Scan for the cell matching the given text and deliver its [x, y] coordinate at center. 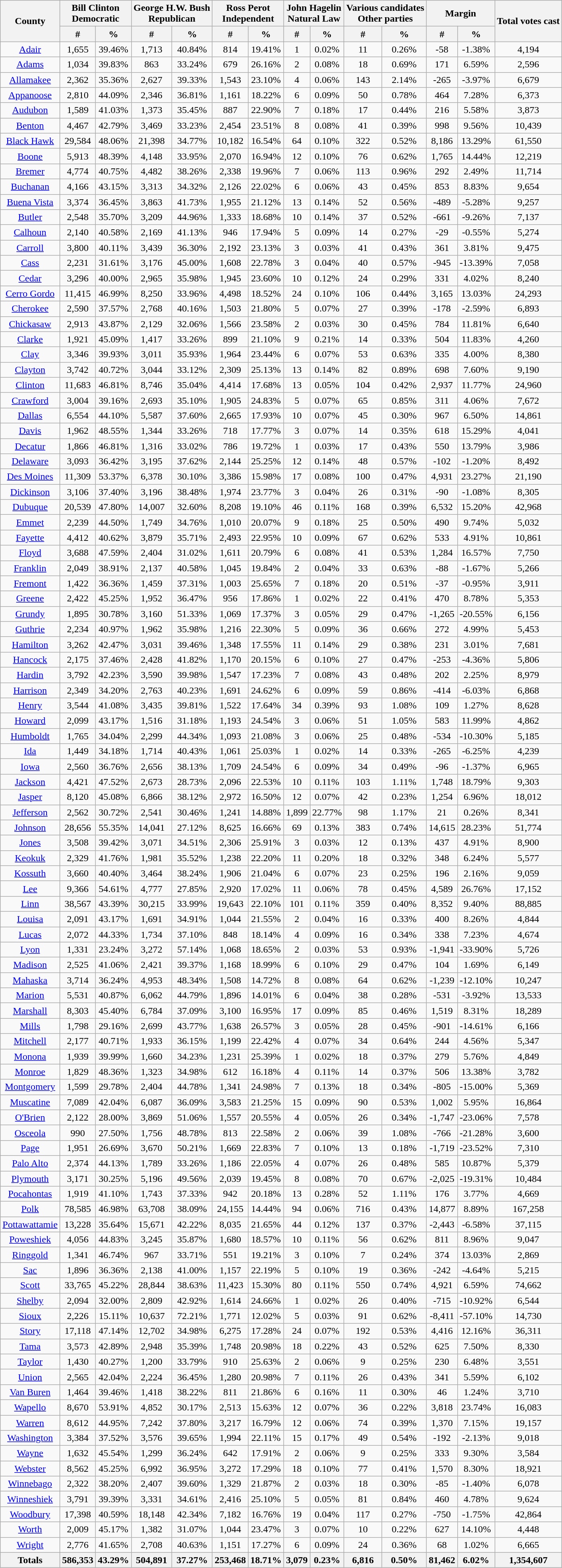
37.46% [113, 660]
68 [442, 1545]
1,519 [442, 1011]
5,577 [528, 858]
6,087 [152, 1102]
18.79% [476, 782]
30.72% [113, 812]
3,100 [230, 1011]
0.42% [404, 385]
Winnebago [30, 1484]
18.57% [266, 1240]
1,373 [152, 110]
6,275 [230, 1331]
Boone [30, 156]
8,612 [78, 1423]
1,743 [152, 1194]
39.65% [192, 1438]
7.50% [476, 1346]
853 [442, 186]
8.30% [476, 1469]
8,670 [78, 1407]
10,247 [528, 980]
9,190 [528, 370]
8.78% [476, 599]
19.45% [266, 1178]
103 [363, 782]
27.85% [192, 888]
1,299 [152, 1453]
Margin [461, 14]
37.60% [192, 415]
Chickasaw [30, 324]
9,654 [528, 186]
16,083 [528, 1407]
Warren [30, 1423]
28.00% [113, 1117]
36.81% [192, 95]
39.93% [113, 354]
Bill ClintonDemocratic [95, 14]
2,768 [152, 309]
41.65% [113, 1545]
2,920 [230, 888]
3,818 [442, 1407]
6,665 [528, 1545]
Emmet [30, 522]
17.02% [266, 888]
2,665 [230, 415]
9,047 [528, 1240]
Harrison [30, 690]
7.15% [476, 1423]
32.60% [192, 507]
44.50% [113, 522]
78 [363, 888]
2,299 [152, 736]
1,734 [152, 935]
0.46% [404, 1011]
338 [442, 935]
1,994 [230, 1438]
Pocahontas [30, 1194]
1,952 [152, 599]
15.20% [476, 507]
2,421 [152, 965]
Webster [30, 1469]
3,217 [230, 1423]
3,435 [152, 706]
35.10% [192, 400]
6,102 [528, 1377]
5,726 [528, 950]
25.65% [266, 583]
6,166 [528, 1026]
19,643 [230, 904]
33,765 [78, 1285]
44.95% [113, 1423]
46.99% [113, 293]
11.81% [476, 324]
Lee [30, 888]
42.34% [192, 1514]
18,921 [528, 1469]
4,467 [78, 125]
-715 [442, 1301]
361 [442, 248]
40.11% [113, 248]
17.91% [266, 1453]
Adair [30, 49]
17.37% [266, 614]
698 [442, 370]
1,061 [230, 751]
Cerro Gordo [30, 293]
-57.10% [476, 1316]
22.10% [266, 904]
25.13% [266, 370]
Dickinson [30, 492]
15.29% [476, 431]
Iowa [30, 767]
2,231 [78, 263]
2,138 [152, 1270]
1,170 [230, 660]
7,310 [528, 1148]
0.78% [404, 95]
6,640 [528, 324]
45.54% [113, 1453]
0.32% [404, 858]
6.24% [476, 858]
2,525 [78, 965]
98 [363, 812]
3,196 [152, 492]
1,713 [152, 49]
1,382 [152, 1530]
17,398 [78, 1514]
40.40% [113, 873]
3,863 [152, 202]
3,583 [230, 1102]
0.31% [404, 492]
2.49% [476, 171]
506 [442, 1072]
19.21% [266, 1255]
Page [30, 1148]
5,587 [152, 415]
8,330 [528, 1346]
37.09% [192, 1011]
-531 [442, 995]
1,348 [230, 644]
2.14% [404, 80]
101 [297, 904]
28.73% [192, 782]
1,370 [442, 1423]
-10.92% [476, 1301]
42,968 [528, 507]
41.00% [192, 1270]
1,464 [78, 1392]
37.52% [113, 1438]
Tama [30, 1346]
2,590 [78, 309]
216 [442, 110]
2,192 [230, 248]
5,032 [528, 522]
1,964 [230, 354]
0.64% [404, 1041]
1,459 [152, 583]
41.73% [192, 202]
13,533 [528, 995]
3,551 [528, 1362]
8,562 [78, 1469]
3,004 [78, 400]
Pottawattamie [30, 1224]
48.78% [192, 1133]
33.96% [192, 293]
22.58% [266, 1133]
171 [442, 65]
24.98% [266, 1087]
3,071 [152, 843]
9,018 [528, 1438]
-192 [442, 1438]
4,421 [78, 782]
37.31% [192, 583]
196 [442, 873]
2,169 [152, 233]
41.03% [113, 110]
2,349 [78, 690]
25.91% [266, 843]
-2.13% [476, 1438]
-3.92% [476, 995]
51,774 [528, 827]
6,532 [442, 507]
2,329 [78, 858]
25.25% [266, 461]
14.10% [476, 1530]
13.38% [476, 1072]
7,242 [152, 1423]
4,416 [442, 1331]
2,126 [230, 186]
Kossuth [30, 873]
3,384 [78, 1438]
35.45% [192, 110]
35.04% [192, 385]
40.63% [192, 1545]
34.23% [192, 1056]
1,430 [78, 1362]
11.77% [476, 385]
Cedar [30, 278]
8,208 [230, 507]
1,516 [152, 721]
42.89% [113, 1346]
1,638 [230, 1026]
44 [297, 1224]
2,009 [78, 1530]
-23.06% [476, 1117]
24.66% [266, 1301]
8,250 [152, 293]
Dallas [30, 415]
48.36% [113, 1072]
1,069 [230, 614]
Woodbury [30, 1514]
Linn [30, 904]
0.84% [404, 1499]
1,199 [230, 1041]
2,560 [78, 767]
4,774 [78, 171]
-88 [442, 568]
Union [30, 1377]
45.08% [113, 797]
18,148 [152, 1514]
Lucas [30, 935]
9.74% [476, 522]
551 [230, 1255]
167,258 [528, 1209]
-1,747 [442, 1117]
82 [363, 370]
39.98% [192, 675]
Jones [30, 843]
6,868 [528, 690]
14,877 [442, 1209]
Floyd [30, 553]
279 [442, 1056]
311 [442, 400]
1,669 [230, 1148]
113 [363, 171]
46.98% [113, 1209]
74,662 [528, 1285]
48.39% [113, 156]
5,185 [528, 736]
-805 [442, 1087]
51.06% [192, 1117]
2,913 [78, 324]
1,919 [78, 1194]
14,041 [152, 827]
2,809 [152, 1301]
10,439 [528, 125]
7.60% [476, 370]
3,791 [78, 1499]
22.30% [266, 629]
8.83% [476, 186]
18.52% [266, 293]
8.31% [476, 1011]
Cass [30, 263]
-19.31% [476, 1178]
Black Hawk [30, 141]
-13.39% [476, 263]
1,449 [78, 751]
3,439 [152, 248]
54.61% [113, 888]
2,562 [78, 812]
Allamakee [30, 80]
40.84% [192, 49]
22.77% [327, 812]
34.32% [192, 186]
0.86% [404, 690]
19.10% [266, 507]
-0.95% [476, 583]
15,671 [152, 1224]
22.20% [266, 858]
1,709 [230, 767]
22 [363, 599]
25.03% [266, 751]
Total votes cast [528, 21]
29,584 [78, 141]
6,679 [528, 80]
38.20% [113, 1484]
14,730 [528, 1316]
374 [442, 1255]
20.55% [266, 1117]
359 [363, 904]
23.13% [266, 248]
70 [363, 1178]
15.98% [266, 477]
11.99% [476, 721]
117 [363, 1514]
23.27% [476, 477]
44.34% [192, 736]
40.87% [113, 995]
Winneshiek [30, 1499]
15.11% [113, 1316]
1,193 [230, 721]
4,931 [442, 477]
-3.97% [476, 80]
38.91% [113, 568]
37.33% [192, 1194]
18.71% [266, 1560]
0.96% [404, 171]
3,209 [152, 217]
3,879 [152, 538]
8,240 [528, 278]
16.79% [266, 1423]
3,508 [78, 843]
6.96% [476, 797]
244 [442, 1041]
-12.10% [476, 980]
Decatur [30, 446]
4,414 [230, 385]
-37 [442, 583]
1,566 [230, 324]
94 [297, 1209]
19.96% [266, 171]
6,544 [528, 1301]
26.57% [266, 1026]
34.20% [113, 690]
8,492 [528, 461]
6,062 [152, 995]
Mahaska [30, 980]
6,866 [152, 797]
1,010 [230, 522]
8,900 [528, 843]
Plymouth [30, 1178]
18,012 [528, 797]
192 [363, 1331]
15.63% [266, 1407]
Humboldt [30, 736]
36.95% [192, 1469]
-1.75% [476, 1514]
4,921 [442, 1285]
2,224 [152, 1377]
18.65% [266, 950]
-253 [442, 660]
7.28% [476, 95]
1,557 [230, 1117]
Sac [30, 1270]
2,699 [152, 1026]
41.08% [113, 706]
44.09% [113, 95]
2,776 [78, 1545]
1,951 [78, 1148]
20.18% [266, 1194]
69 [297, 827]
1,157 [230, 1270]
Monroe [30, 1072]
8,305 [528, 492]
679 [230, 65]
3,171 [78, 1178]
33.99% [192, 904]
6,784 [152, 1011]
40.16% [192, 309]
11,309 [78, 477]
Wapello [30, 1407]
4,498 [230, 293]
2,072 [78, 935]
28,656 [78, 827]
1,003 [230, 583]
1,945 [230, 278]
9,257 [528, 202]
3,176 [152, 263]
23.74% [476, 1407]
3,331 [152, 1499]
-2,443 [442, 1224]
-1.67% [476, 568]
40.71% [113, 1041]
1,599 [78, 1087]
1.05% [404, 721]
3,670 [152, 1148]
11,423 [230, 1285]
36,311 [528, 1331]
22.78% [266, 263]
Des Moines [30, 477]
Mills [30, 1026]
Osceola [30, 1133]
32.00% [113, 1301]
1,789 [152, 1163]
16.18% [266, 1072]
21.65% [266, 1224]
0.51% [404, 583]
1,749 [152, 522]
17.86% [266, 599]
Howard [30, 721]
-23.52% [476, 1148]
13.79% [476, 446]
0.56% [404, 202]
8,120 [78, 797]
3,262 [78, 644]
Poweshiek [30, 1240]
0.24% [404, 1255]
37.62% [192, 461]
2,374 [78, 1163]
36.09% [192, 1102]
4,041 [528, 431]
1,756 [152, 1133]
28,844 [152, 1285]
2,144 [230, 461]
586,353 [78, 1560]
2.16% [476, 873]
1,895 [78, 614]
3,245 [152, 1240]
17.64% [266, 706]
2,407 [152, 1484]
Davis [30, 431]
3,544 [78, 706]
Greene [30, 599]
-85 [442, 1484]
-8,411 [442, 1316]
7,578 [528, 1117]
272 [442, 629]
91 [363, 1316]
18,289 [528, 1011]
8,979 [528, 675]
21,398 [152, 141]
1,186 [230, 1163]
18.22% [266, 95]
1.17% [404, 812]
2,454 [230, 125]
7,182 [230, 1514]
48 [363, 461]
1,238 [230, 858]
Buchanan [30, 186]
21,190 [528, 477]
5,215 [528, 1270]
Dubuque [30, 507]
39.81% [192, 706]
627 [442, 1530]
2,096 [230, 782]
716 [363, 1209]
47.59% [113, 553]
30 [363, 324]
23 [363, 873]
Wright [30, 1545]
16.54% [266, 141]
1,771 [230, 1316]
-10.30% [476, 736]
143 [363, 80]
43.77% [192, 1026]
8,352 [442, 904]
612 [230, 1072]
57.14% [192, 950]
-21.28% [476, 1133]
2,428 [152, 660]
-6.25% [476, 751]
41.82% [192, 660]
6,893 [528, 309]
15.30% [266, 1285]
-1.08% [476, 492]
Various candidatesOther parties [385, 14]
1,522 [230, 706]
30.17% [192, 1407]
-0.55% [476, 233]
38.63% [192, 1285]
Muscatine [30, 1102]
14.88% [266, 812]
3,800 [78, 248]
-1.20% [476, 461]
38.13% [192, 767]
1,254 [442, 797]
1,161 [230, 95]
8,186 [442, 141]
25.10% [266, 1499]
John HagelinNatural Law [314, 14]
3,710 [528, 1392]
45.09% [113, 339]
40.27% [113, 1362]
863 [152, 65]
8,628 [528, 706]
1,231 [230, 1056]
72.21% [192, 1316]
22.90% [266, 110]
1,168 [230, 965]
11,683 [78, 385]
14,615 [442, 827]
25.39% [266, 1056]
45.22% [113, 1285]
137 [363, 1224]
45 [363, 415]
16,864 [528, 1102]
43.29% [113, 1560]
24,155 [230, 1209]
78,585 [78, 1209]
21.55% [266, 919]
36.76% [113, 767]
3,660 [78, 873]
4,448 [528, 1530]
20 [363, 583]
40.75% [113, 171]
-6.03% [476, 690]
3,911 [528, 583]
53.37% [113, 477]
77 [363, 1469]
44.96% [192, 217]
39.99% [113, 1056]
1,905 [230, 400]
1.02% [476, 1545]
4.78% [476, 1499]
4,148 [152, 156]
2,869 [528, 1255]
O'Brien [30, 1117]
7,672 [528, 400]
35.70% [113, 217]
85 [363, 1011]
-9.26% [476, 217]
-5.28% [476, 202]
49.56% [192, 1178]
1,508 [230, 980]
0.89% [404, 370]
22.83% [266, 1148]
1,216 [230, 629]
0.66% [404, 629]
-4.36% [476, 660]
0.35% [404, 431]
-489 [442, 202]
12.16% [476, 1331]
37.27% [192, 1560]
1,866 [78, 446]
Lyon [30, 950]
3,742 [78, 370]
-178 [442, 309]
Marshall [30, 1011]
3.01% [476, 644]
11,415 [78, 293]
35.39% [192, 1346]
1,547 [230, 675]
37 [363, 217]
3,464 [152, 873]
464 [442, 95]
Johnson [30, 827]
331 [442, 278]
202 [442, 675]
1.24% [476, 1392]
42.47% [113, 644]
6,373 [528, 95]
2,137 [152, 568]
2,094 [78, 1301]
42.22% [192, 1224]
37.40% [113, 492]
21.80% [266, 309]
2,099 [78, 721]
109 [442, 706]
1.27% [476, 706]
23.77% [266, 492]
17,152 [528, 888]
2,140 [78, 233]
12.02% [266, 1316]
7,750 [528, 553]
2,972 [230, 797]
33.02% [192, 446]
10,861 [528, 538]
Grundy [30, 614]
176 [442, 1194]
19.84% [266, 568]
2,810 [78, 95]
Audubon [30, 110]
Fremont [30, 583]
23.60% [266, 278]
3,346 [78, 354]
2,565 [78, 1377]
42.23% [113, 675]
44.79% [192, 995]
14,007 [152, 507]
0.20% [327, 858]
43.39% [113, 904]
29.78% [113, 1087]
Jefferson [30, 812]
8.96% [476, 1240]
1,939 [78, 1056]
0.21% [327, 339]
2,177 [78, 1041]
Clinton [30, 385]
2,226 [78, 1316]
34.61% [192, 1499]
20.79% [266, 553]
3,374 [78, 202]
14,861 [528, 415]
21.08% [266, 736]
1,280 [230, 1377]
35.36% [113, 80]
Wayne [30, 1453]
34.77% [192, 141]
9.40% [476, 904]
38 [363, 995]
Franklin [30, 568]
Hamilton [30, 644]
1,333 [230, 217]
341 [442, 1377]
45.17% [113, 1530]
40.97% [113, 629]
583 [442, 721]
47.14% [113, 1331]
0.29% [404, 278]
2.25% [476, 675]
38.26% [192, 171]
4,056 [78, 1240]
40.72% [113, 370]
14.72% [266, 980]
49 [363, 1438]
2,965 [152, 278]
-1,719 [442, 1148]
20.07% [266, 522]
38.48% [192, 492]
Mitchell [30, 1041]
9,366 [78, 888]
-6.58% [476, 1224]
22.02% [266, 186]
17.23% [266, 675]
40 [363, 263]
533 [442, 538]
3,584 [528, 1453]
39.42% [113, 843]
27.50% [113, 1133]
1,323 [152, 1072]
231 [442, 644]
-1,265 [442, 614]
460 [442, 1499]
6,149 [528, 965]
17.28% [266, 1331]
4,260 [528, 339]
37.80% [192, 1423]
1,655 [78, 49]
18.68% [266, 217]
-1.38% [476, 49]
35.93% [192, 354]
22.95% [266, 538]
3,782 [528, 1072]
-33.90% [476, 950]
1,798 [78, 1026]
1,331 [78, 950]
Hancock [30, 660]
26.16% [266, 65]
1,660 [152, 1056]
-1.40% [476, 1484]
21.12% [266, 202]
51.33% [192, 614]
33 [363, 568]
88,885 [528, 904]
93 [363, 706]
38.22% [192, 1392]
1,002 [442, 1102]
4,589 [442, 888]
3,106 [78, 492]
39.83% [113, 65]
6.02% [476, 1560]
990 [78, 1133]
5,453 [528, 629]
2,306 [230, 843]
23.51% [266, 125]
6,078 [528, 1484]
1,034 [78, 65]
7,137 [528, 217]
4,862 [528, 721]
21.25% [266, 1102]
23.58% [266, 324]
-2.59% [476, 309]
-901 [442, 1026]
2,693 [152, 400]
910 [230, 1362]
3,986 [528, 446]
22.19% [266, 1270]
3.81% [476, 248]
16.76% [266, 1514]
3,386 [230, 477]
39.60% [192, 1484]
19.41% [266, 49]
998 [442, 125]
2,070 [230, 156]
2,656 [152, 767]
1,921 [78, 339]
Ross PerotIndependent [248, 14]
2,129 [152, 324]
5.58% [476, 110]
Polk [30, 1209]
10,637 [152, 1316]
42.92% [192, 1301]
3,688 [78, 553]
13,228 [78, 1224]
1,611 [230, 553]
1,418 [152, 1392]
1,284 [442, 553]
24.83% [266, 400]
18.14% [266, 935]
1,955 [230, 202]
47.52% [113, 782]
Shelby [30, 1301]
2,338 [230, 171]
37.57% [113, 309]
6,554 [78, 415]
1,354,607 [528, 1560]
22.11% [266, 1438]
Montgomery [30, 1087]
33.79% [192, 1362]
1,329 [230, 1484]
44.83% [113, 1240]
Benton [30, 125]
Jasper [30, 797]
3,079 [297, 1560]
400 [442, 919]
1,316 [152, 446]
25.63% [266, 1362]
168 [363, 507]
17.77% [266, 431]
7.23% [476, 935]
5,266 [528, 568]
21.87% [266, 1484]
47.80% [113, 507]
8.89% [476, 1209]
2,346 [152, 95]
43.87% [113, 324]
4.00% [476, 354]
625 [442, 1346]
9.56% [476, 125]
4,482 [152, 171]
956 [230, 599]
0.38% [404, 644]
Worth [30, 1530]
1,632 [78, 1453]
2,362 [78, 80]
28.23% [476, 827]
3,469 [152, 125]
3,576 [152, 1438]
5,274 [528, 233]
899 [230, 339]
31.18% [192, 721]
348 [442, 858]
-414 [442, 690]
59 [363, 690]
Washington [30, 1438]
4.06% [476, 400]
1,503 [230, 309]
33.71% [192, 1255]
618 [442, 431]
Carroll [30, 248]
16.57% [476, 553]
44.10% [113, 415]
5.76% [476, 1056]
1,422 [78, 583]
39 [363, 1133]
2,627 [152, 80]
37,115 [528, 1224]
Sioux [30, 1316]
2,708 [152, 1545]
4,669 [528, 1194]
41.76% [113, 858]
-1,239 [442, 980]
5,806 [528, 660]
53.91% [113, 1407]
2,309 [230, 370]
Butler [30, 217]
33.24% [192, 65]
5,347 [528, 1041]
30.46% [192, 812]
887 [230, 110]
Marion [30, 995]
George H.W. BushRepublican [172, 14]
27.12% [192, 827]
Jackson [30, 782]
17.55% [266, 644]
Clarke [30, 339]
2,596 [528, 65]
43.15% [113, 186]
12,702 [152, 1331]
7,681 [528, 644]
-1,941 [442, 950]
3,573 [78, 1346]
36.15% [192, 1041]
14.01% [266, 995]
3,011 [152, 354]
39.33% [192, 80]
0.69% [404, 65]
5,379 [528, 1163]
1,570 [442, 1469]
8.26% [476, 919]
0.85% [404, 400]
9.30% [476, 1453]
3,160 [152, 614]
74 [363, 1423]
1,933 [152, 1041]
5,369 [528, 1087]
1,045 [230, 568]
8,380 [528, 354]
1,589 [78, 110]
784 [442, 324]
4.99% [476, 629]
56 [363, 1240]
3,093 [78, 461]
6.50% [476, 415]
Louisa [30, 919]
Cherokee [30, 309]
31.07% [192, 1530]
55.35% [113, 827]
-2,025 [442, 1178]
20,539 [78, 507]
504 [442, 339]
67 [363, 538]
3,600 [528, 1133]
6,992 [152, 1469]
786 [230, 446]
-1.37% [476, 767]
Madison [30, 965]
0.17% [327, 1438]
2,416 [230, 1499]
718 [230, 431]
106 [363, 293]
11.83% [476, 339]
1,241 [230, 812]
Fayette [30, 538]
17.27% [266, 1545]
16.66% [266, 827]
50 [363, 95]
44.13% [113, 1163]
35.87% [192, 1240]
1,068 [230, 950]
2,122 [78, 1117]
38.24% [192, 873]
40.62% [113, 538]
50.21% [192, 1148]
Appanoose [30, 95]
4,674 [528, 935]
490 [442, 522]
437 [442, 843]
322 [363, 141]
18.99% [266, 965]
0.67% [404, 1178]
51 [363, 721]
-661 [442, 217]
63,708 [152, 1209]
12,219 [528, 156]
16.94% [266, 156]
Keokuk [30, 858]
6,156 [528, 614]
4.02% [476, 278]
6,965 [528, 767]
642 [230, 1453]
7,058 [528, 263]
504,891 [152, 1560]
44.33% [113, 935]
1,093 [230, 736]
4,777 [152, 888]
32.06% [192, 324]
848 [230, 935]
37.10% [192, 935]
4,953 [152, 980]
1,981 [152, 858]
2,234 [78, 629]
34.18% [113, 751]
20.15% [266, 660]
1,680 [230, 1240]
22.42% [266, 1041]
31.61% [113, 263]
1,608 [230, 263]
2,493 [230, 538]
4,852 [152, 1407]
2,039 [230, 1178]
-29 [442, 233]
8,303 [78, 1011]
1,200 [152, 1362]
2,091 [78, 919]
30.25% [113, 1178]
16.50% [266, 797]
1,614 [230, 1301]
5,196 [152, 1178]
33.12% [192, 370]
Crawford [30, 400]
942 [230, 1194]
40.59% [113, 1514]
Palo Alto [30, 1163]
-20.55% [476, 614]
1,899 [297, 812]
9,303 [528, 782]
45.40% [113, 1011]
-242 [442, 1270]
36.47% [192, 599]
19.72% [266, 446]
8,035 [230, 1224]
22.05% [266, 1163]
County [30, 21]
0.49% [404, 767]
-102 [442, 461]
34.91% [192, 919]
24,293 [528, 293]
39.39% [113, 1499]
470 [442, 599]
81,462 [442, 1560]
9,059 [528, 873]
23.44% [266, 354]
1,714 [152, 751]
65 [363, 400]
5.59% [476, 1377]
46.74% [113, 1255]
6.48% [476, 1362]
7,089 [78, 1102]
30,215 [152, 904]
Henry [30, 706]
34.04% [113, 736]
-766 [442, 1133]
2,948 [152, 1346]
8,746 [152, 385]
3,044 [152, 370]
35.71% [192, 538]
Hardin [30, 675]
45.00% [192, 263]
4,844 [528, 919]
23.24% [113, 950]
34.76% [192, 522]
-750 [442, 1514]
5,353 [528, 599]
2,513 [230, 1407]
Ringgold [30, 1255]
76 [363, 156]
90 [363, 1102]
-4.64% [476, 1270]
3,296 [78, 278]
946 [230, 233]
36.42% [113, 461]
3,873 [528, 110]
814 [230, 49]
2,322 [78, 1484]
4,849 [528, 1056]
23.47% [266, 1530]
8,341 [528, 812]
Story [30, 1331]
3,590 [152, 675]
30.78% [113, 614]
Bremer [30, 171]
Monona [30, 1056]
17.29% [266, 1469]
10,484 [528, 1178]
8,625 [230, 827]
33.23% [192, 125]
48.55% [113, 431]
33.95% [192, 156]
35.52% [192, 858]
230 [442, 1362]
0.54% [404, 1438]
2,673 [152, 782]
48.34% [192, 980]
4,412 [78, 538]
3,714 [78, 980]
17.94% [266, 233]
4.56% [476, 1041]
4,166 [78, 186]
Adams [30, 65]
10.87% [476, 1163]
1,417 [152, 339]
2,937 [442, 385]
39.16% [113, 400]
81 [363, 1499]
6,816 [363, 1560]
253,468 [230, 1560]
6,378 [152, 477]
2,239 [78, 522]
21.86% [266, 1392]
5,531 [78, 995]
-534 [442, 736]
0.93% [404, 950]
3,165 [442, 293]
9,624 [528, 1499]
40.23% [192, 690]
4,239 [528, 751]
Van Buren [30, 1392]
13.29% [476, 141]
0.16% [327, 1392]
21 [442, 812]
1,151 [230, 1545]
2,049 [78, 568]
16.95% [266, 1011]
17,118 [78, 1331]
383 [363, 827]
42,864 [528, 1514]
41.10% [113, 1194]
813 [230, 1133]
-58 [442, 49]
-15.00% [476, 1087]
42 [363, 797]
3,869 [152, 1117]
11,714 [528, 171]
38,567 [78, 904]
10,182 [230, 141]
Calhoun [30, 233]
1,543 [230, 80]
2,763 [152, 690]
1,829 [78, 1072]
80 [297, 1285]
Buena Vista [30, 202]
41.06% [113, 965]
36.30% [192, 248]
41.13% [192, 233]
24,960 [528, 385]
3,195 [152, 461]
48.06% [113, 141]
5.95% [476, 1102]
26.76% [476, 888]
4,194 [528, 49]
Totals [30, 1560]
24.62% [266, 690]
1,906 [230, 873]
38.12% [192, 797]
1.69% [476, 965]
1,974 [230, 492]
44.78% [192, 1087]
5,913 [78, 156]
61,550 [528, 141]
-96 [442, 767]
31.02% [192, 553]
-14.61% [476, 1026]
Delaware [30, 461]
19,157 [528, 1423]
9,475 [528, 248]
Guthrie [30, 629]
Clay [30, 354]
39.37% [192, 965]
30.10% [192, 477]
333 [442, 1453]
335 [442, 354]
40.43% [192, 751]
17.93% [266, 415]
292 [442, 171]
Ida [30, 751]
42.79% [113, 125]
2,175 [78, 660]
2,422 [78, 599]
1,344 [152, 431]
3,031 [152, 644]
-945 [442, 263]
Clayton [30, 370]
100 [363, 477]
23.10% [266, 80]
17.68% [266, 385]
26.69% [113, 1148]
2,548 [78, 217]
29.16% [113, 1026]
40.00% [113, 278]
585 [442, 1163]
-90 [442, 492]
34.51% [192, 843]
Scott [30, 1285]
21.04% [266, 873]
3,313 [152, 186]
Taylor [30, 1362]
2,541 [152, 812]
28 [363, 1026]
38.09% [192, 1209]
21.10% [266, 339]
22.53% [266, 782]
3,792 [78, 675]
3.77% [476, 1194]
35.64% [113, 1224]
